Pinpoint the cell where the given text exists, returning its (X, Y) midpoint coordinate. 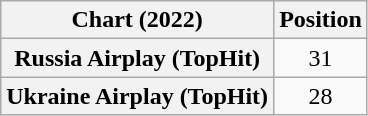
Position (321, 20)
Chart (2022) (138, 20)
28 (321, 96)
31 (321, 58)
Ukraine Airplay (TopHit) (138, 96)
Russia Airplay (TopHit) (138, 58)
